Locate the cell with the specified text and output its [x, y] center coordinate. 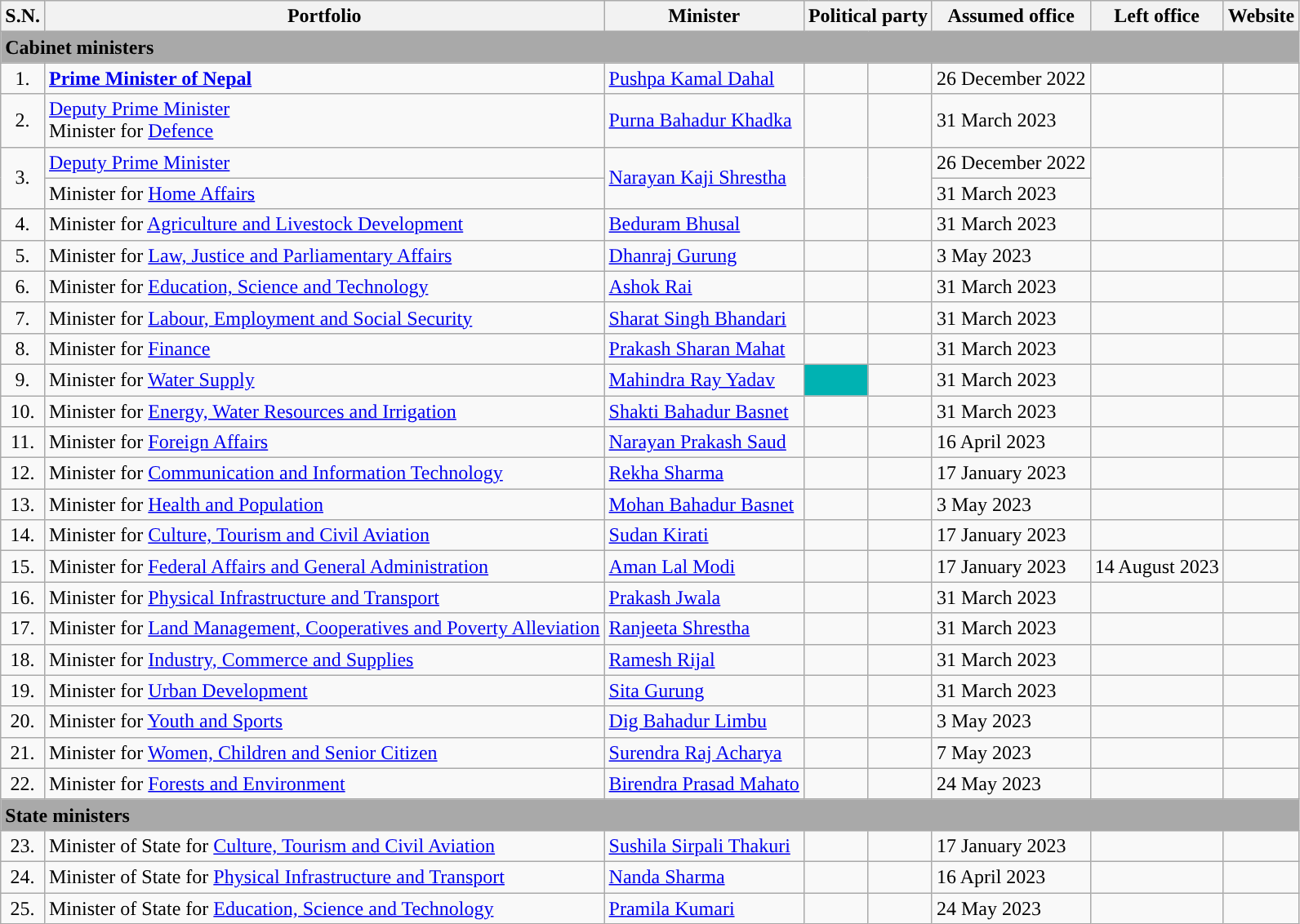
Surendra Raj Acharya [704, 753]
Minister of State for Culture, Tourism and Civil Aviation [324, 846]
Dig Bahadur Limbu [704, 722]
9. [23, 380]
20. [23, 722]
Minister for Forests and Environment [324, 784]
Minister for Urban Development [324, 691]
Portfolio [324, 16]
Minister for Law, Justice and Parliamentary Affairs [324, 255]
Prime Minister of Nepal [324, 78]
12. [23, 473]
Left office [1156, 16]
21. [23, 753]
14. [23, 535]
Minister for Youth and Sports [324, 722]
Deputy Prime Minister [324, 162]
7 May 2023 [1011, 753]
7. [23, 318]
Minister for Culture, Tourism and Civil Aviation [324, 535]
Sudan Kirati [704, 535]
23. [23, 846]
10. [23, 411]
Mohan Bahadur Basnet [704, 504]
Mahindra Ray Yadav [704, 380]
24. [23, 877]
14 August 2023 [1156, 566]
Minister for Women, Children and Senior Citizen [324, 753]
Ashok Rai [704, 287]
Purna Bahadur Khadka [704, 121]
25. [23, 908]
Nanda Sharma [704, 877]
22. [23, 784]
Dhanraj Gurung [704, 255]
Website [1261, 16]
Minister [704, 16]
Cabinet ministers [650, 47]
Minister for Communication and Information Technology [324, 473]
18. [23, 660]
Minister for Physical Infrastructure and Transport [324, 597]
Beduram Bhusal [704, 224]
Prakash Jwala [704, 597]
Minister for Foreign Affairs [324, 442]
6. [23, 287]
16. [23, 597]
Minister for Federal Affairs and General Administration [324, 566]
Prakash Sharan Mahat [704, 349]
State ministers [650, 815]
Sita Gurung [704, 691]
Minister for Industry, Commerce and Supplies [324, 660]
Assumed office [1011, 16]
13. [23, 504]
3. [23, 178]
1. [23, 78]
Birendra Prasad Mahato [704, 784]
Minister for Finance [324, 349]
Minister for Health and Population [324, 504]
Shakti Bahadur Basnet [704, 411]
Minister of State for Education, Science and Technology [324, 908]
Sharat Singh Bhandari [704, 318]
Ranjeeta Shrestha [704, 629]
Minister for Labour, Employment and Social Security [324, 318]
Aman Lal Modi [704, 566]
Minister for Water Supply [324, 380]
19. [23, 691]
Minister for Agriculture and Livestock Development [324, 224]
15. [23, 566]
Minister for Land Management, Cooperatives and Poverty Alleviation [324, 629]
Minister for Home Affairs [324, 193]
Ramesh Rijal [704, 660]
Minister of State for Physical Infrastructure and Transport [324, 877]
Narayan Kaji Shrestha [704, 178]
Pushpa Kamal Dahal [704, 78]
11. [23, 442]
S.N. [23, 16]
17. [23, 629]
8. [23, 349]
Deputy Prime MinisterMinister for Defence [324, 121]
Rekha Sharma [704, 473]
Narayan Prakash Saud [704, 442]
Political party [867, 16]
Minister for Education, Science and Technology [324, 287]
2. [23, 121]
Sushila Sirpali Thakuri [704, 846]
Minister for Energy, Water Resources and Irrigation [324, 411]
4. [23, 224]
5. [23, 255]
Pramila Kumari [704, 908]
